Extract the (x, y) coordinate from the center of the cell holding the provided text.  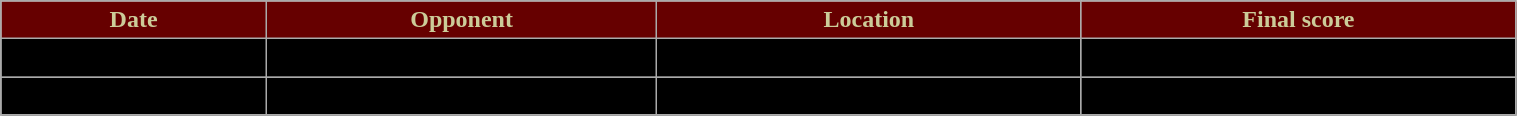
February 11 (134, 96)
Northeastern (461, 96)
Location (869, 20)
Boston University (461, 58)
Final score (1298, 20)
Date (134, 20)
4–1, Boston College (1298, 58)
3–0, Boston College (1298, 96)
February 4 (134, 58)
Opponent (461, 20)
